Provide the [X, Y] coordinate of the cell's center where the given text is located.  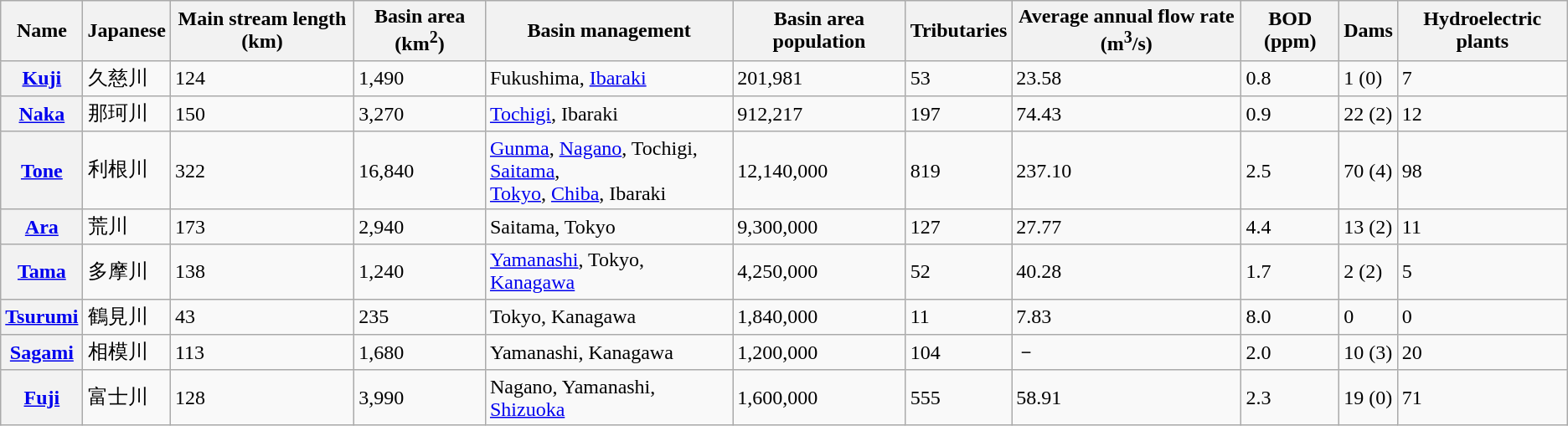
Tochigi, Ibaraki [608, 114]
16,840 [420, 170]
Basin area population [819, 31]
3,990 [420, 397]
2,940 [420, 226]
Basin area (km2) [420, 31]
利根川 [126, 170]
0.9 [1290, 114]
1,490 [420, 79]
912,217 [819, 114]
Fukushima, Ibaraki [608, 79]
相模川 [126, 353]
Basin management [608, 31]
Yamanashi, Tokyo, Kanagawa [608, 271]
819 [958, 170]
鶴見川 [126, 316]
Tsurumi [42, 316]
237.10 [1127, 170]
197 [958, 114]
10 (3) [1369, 353]
5 [1483, 271]
12,140,000 [819, 170]
128 [261, 397]
Gunma, Nagano, Tochigi, Saitama,Tokyo, Chiba, Ibaraki [608, 170]
Main stream length (km) [261, 31]
13 (2) [1369, 226]
Kuji [42, 79]
Tributaries [958, 31]
3,270 [420, 114]
Name [42, 31]
Ara [42, 226]
1,240 [420, 271]
104 [958, 353]
70 (4) [1369, 170]
富士川 [126, 397]
Fuji [42, 397]
322 [261, 170]
1,680 [420, 353]
那珂川 [126, 114]
124 [261, 79]
久慈川 [126, 79]
23.58 [1127, 79]
4.4 [1290, 226]
98 [1483, 170]
7 [1483, 79]
Nagano, Yamanashi, Shizuoka [608, 397]
52 [958, 271]
74.43 [1127, 114]
150 [261, 114]
22 (2) [1369, 114]
Tama [42, 271]
Saitama, Tokyo [608, 226]
2.3 [1290, 397]
1,600,000 [819, 397]
43 [261, 316]
Average annual flow rate (m3/s) [1127, 31]
9,300,000 [819, 226]
19 (0) [1369, 397]
127 [958, 226]
235 [420, 316]
Japanese [126, 31]
Sagami [42, 353]
2.0 [1290, 353]
555 [958, 397]
荒川 [126, 226]
8.0 [1290, 316]
58.91 [1127, 397]
1.7 [1290, 271]
Naka [42, 114]
173 [261, 226]
Hydroelectric plants [1483, 31]
多摩川 [126, 271]
113 [261, 353]
4,250,000 [819, 271]
Tone [42, 170]
20 [1483, 353]
2.5 [1290, 170]
40.28 [1127, 271]
138 [261, 271]
201,981 [819, 79]
1,840,000 [819, 316]
7.83 [1127, 316]
BOD (ppm) [1290, 31]
0.8 [1290, 79]
1,200,000 [819, 353]
－ [1127, 353]
53 [958, 79]
71 [1483, 397]
Tokyo, Kanagawa [608, 316]
27.77 [1127, 226]
Dams [1369, 31]
1 (0) [1369, 79]
2 (2) [1369, 271]
Yamanashi, Kanagawa [608, 353]
12 [1483, 114]
